Search for the cell housing the specified text and yield its [x, y] center coordinate. 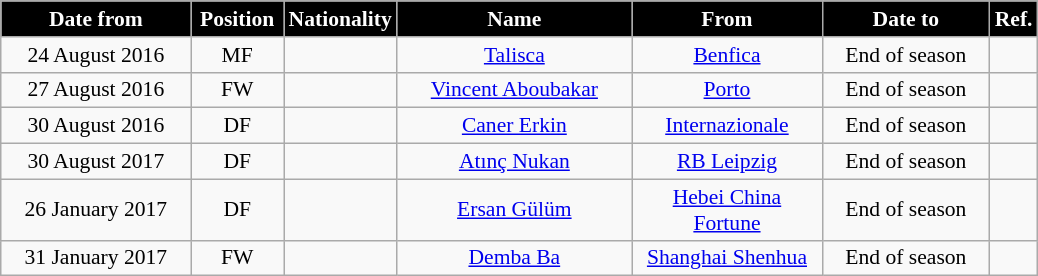
30 August 2016 [96, 126]
30 August 2017 [96, 162]
Vincent Aboubakar [514, 90]
Date from [96, 19]
Atınç Nukan [514, 162]
Demba Ba [514, 258]
Nationality [340, 19]
Internazionale [727, 126]
Position [238, 19]
Shanghai Shenhua [727, 258]
Talisca [514, 55]
Date to [906, 19]
27 August 2016 [96, 90]
31 January 2017 [96, 258]
Porto [727, 90]
Name [514, 19]
MF [238, 55]
RB Leipzig [727, 162]
Caner Erkin [514, 126]
Ref. [1014, 19]
From [727, 19]
Benfica [727, 55]
26 January 2017 [96, 210]
24 August 2016 [96, 55]
Hebei China Fortune [727, 210]
Ersan Gülüm [514, 210]
